Return (X, Y) of the center of cell containing provided text 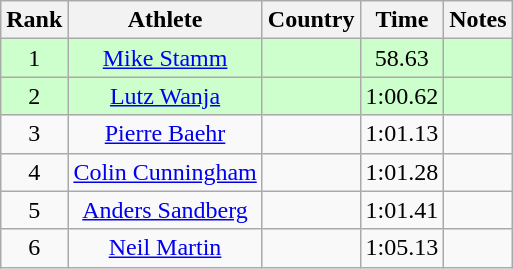
1 (34, 58)
5 (34, 210)
Pierre Baehr (165, 134)
1:05.13 (402, 248)
1:00.62 (402, 96)
Notes (478, 20)
3 (34, 134)
Rank (34, 20)
Lutz Wanja (165, 96)
6 (34, 248)
1:01.28 (402, 172)
Neil Martin (165, 248)
Anders Sandberg (165, 210)
Country (311, 20)
1:01.13 (402, 134)
1:01.41 (402, 210)
58.63 (402, 58)
Athlete (165, 20)
Time (402, 20)
Colin Cunningham (165, 172)
2 (34, 96)
Mike Stamm (165, 58)
4 (34, 172)
